Return [X, Y] of the center of cell containing provided text 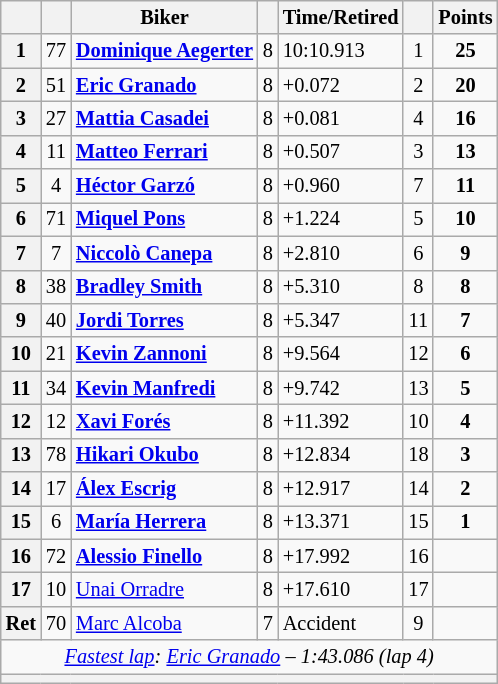
María Herrera [164, 522]
Álex Escrig [164, 489]
38 [56, 287]
Alessio Finello [164, 556]
Biker [164, 17]
Points [465, 17]
21 [56, 354]
Eric Granado [164, 85]
Mattia Casadei [164, 118]
Dominique Aegerter [164, 51]
+11.392 [341, 421]
27 [56, 118]
10:10.913 [341, 51]
40 [56, 320]
+12.834 [341, 455]
Miquel Pons [164, 219]
+0.072 [341, 85]
Hikari Okubo [164, 455]
Ret [21, 623]
+9.742 [341, 388]
Niccolò Canepa [164, 253]
+17.610 [341, 589]
71 [56, 219]
Accident [341, 623]
+2.810 [341, 253]
51 [56, 85]
Fastest lap: Eric Granado – 1:43.086 (lap 4) [250, 657]
+13.371 [341, 522]
Unai Orradre [164, 589]
Kevin Manfredi [164, 388]
+5.347 [341, 320]
+17.992 [341, 556]
+5.310 [341, 287]
Kevin Zannoni [164, 354]
34 [56, 388]
78 [56, 455]
+9.564 [341, 354]
Jordi Torres [164, 320]
Time/Retired [341, 17]
20 [465, 85]
70 [56, 623]
Bradley Smith [164, 287]
+0.081 [341, 118]
77 [56, 51]
Marc Alcoba [164, 623]
+1.224 [341, 219]
+0.507 [341, 152]
72 [56, 556]
18 [418, 455]
25 [465, 51]
Héctor Garzó [164, 186]
Xavi Forés [164, 421]
+0.960 [341, 186]
Matteo Ferrari [164, 152]
+12.917 [341, 489]
